Return (x, y) of the center of cell containing provided text 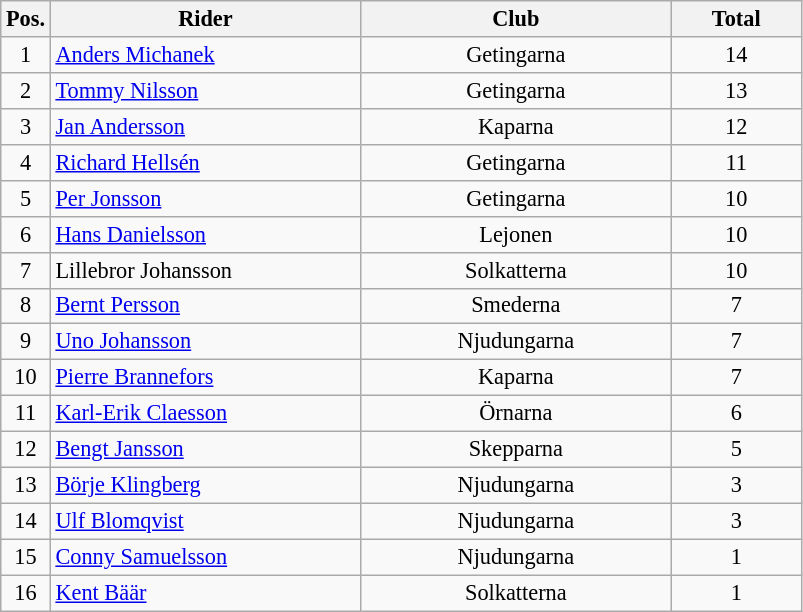
16 (26, 593)
Örnarna (516, 414)
Lejonen (516, 234)
Pierre Brannefors (205, 378)
Bengt Jansson (205, 450)
Total (736, 19)
Anders Michanek (205, 55)
Lillebror Johansson (205, 270)
Karl-Erik Claesson (205, 414)
2 (26, 90)
Hans Danielsson (205, 234)
Börje Klingberg (205, 485)
Per Jonsson (205, 198)
Jan Andersson (205, 126)
Ulf Blomqvist (205, 521)
4 (26, 162)
9 (26, 342)
Smederna (516, 306)
Kent Bäär (205, 593)
15 (26, 557)
Club (516, 19)
Conny Samuelsson (205, 557)
Skepparna (516, 450)
Uno Johansson (205, 342)
Pos. (26, 19)
8 (26, 306)
Richard Hellsén (205, 162)
Bernt Persson (205, 306)
Rider (205, 19)
Tommy Nilsson (205, 90)
